Find where the given text appears and provide that cell's center as (x, y) coordinate. 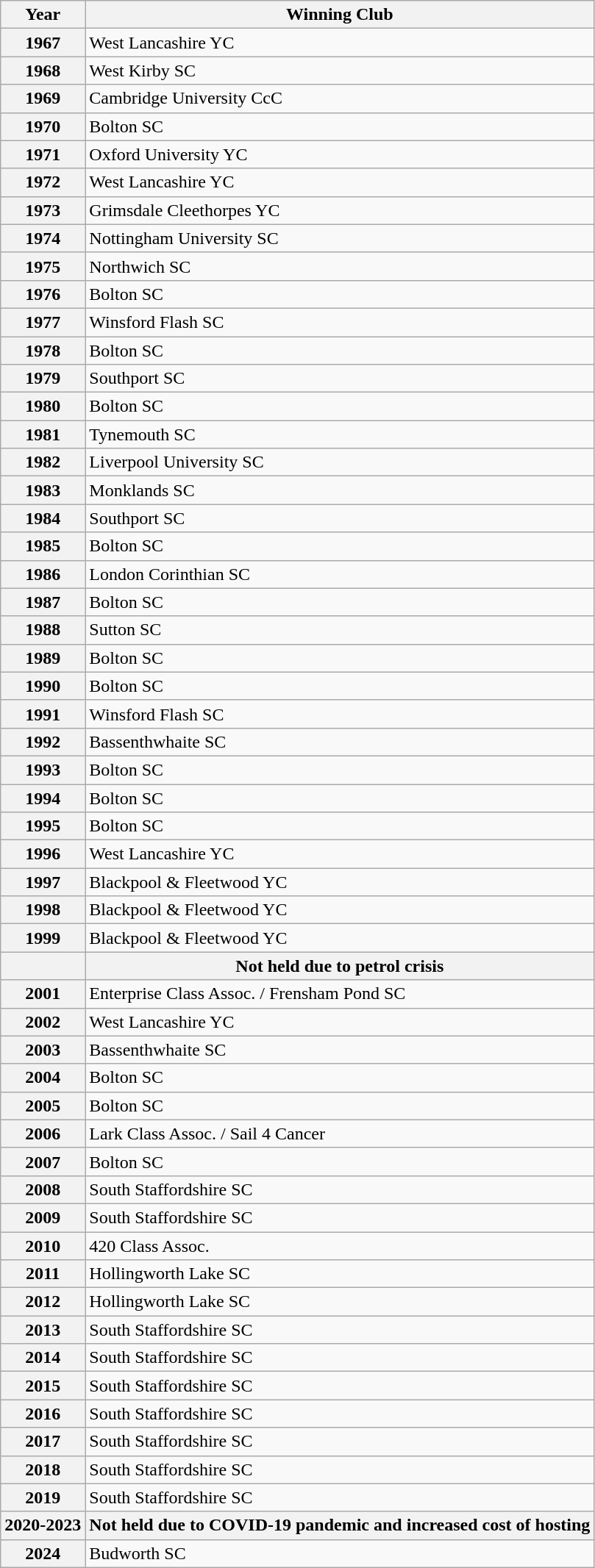
Northwich SC (340, 266)
1992 (43, 742)
2024 (43, 1553)
1969 (43, 99)
2012 (43, 1302)
2001 (43, 994)
2016 (43, 1414)
1975 (43, 266)
Cambridge University CcC (340, 99)
2006 (43, 1134)
1978 (43, 351)
1977 (43, 322)
2020-2023 (43, 1525)
London Corinthian SC (340, 574)
Lark Class Assoc. / Sail 4 Cancer (340, 1134)
2008 (43, 1189)
1984 (43, 518)
2018 (43, 1469)
Grimsdale Cleethorpes YC (340, 210)
2009 (43, 1217)
2002 (43, 1022)
Year (43, 15)
Nottingham University SC (340, 238)
1997 (43, 882)
1981 (43, 434)
Not held due to COVID-19 pandemic and increased cost of hosting (340, 1525)
1986 (43, 574)
1989 (43, 658)
1994 (43, 798)
1995 (43, 826)
1967 (43, 43)
1993 (43, 770)
Liverpool University SC (340, 462)
2017 (43, 1442)
1970 (43, 126)
1980 (43, 407)
Sutton SC (340, 630)
1998 (43, 910)
1990 (43, 686)
1988 (43, 630)
Budworth SC (340, 1553)
1971 (43, 154)
1999 (43, 938)
2014 (43, 1358)
Winning Club (340, 15)
2010 (43, 1246)
2019 (43, 1497)
2011 (43, 1274)
2013 (43, 1330)
1983 (43, 490)
420 Class Assoc. (340, 1246)
Oxford University YC (340, 154)
1976 (43, 294)
2005 (43, 1106)
1974 (43, 238)
1979 (43, 379)
2007 (43, 1161)
Not held due to petrol crisis (340, 966)
Tynemouth SC (340, 434)
1973 (43, 210)
2004 (43, 1078)
Monklands SC (340, 490)
1996 (43, 854)
1985 (43, 546)
1972 (43, 182)
2003 (43, 1050)
West Kirby SC (340, 71)
1968 (43, 71)
1991 (43, 714)
Enterprise Class Assoc. / Frensham Pond SC (340, 994)
2015 (43, 1386)
1982 (43, 462)
1987 (43, 602)
